Pinpoint the cell where the given text exists, returning its (X, Y) midpoint coordinate. 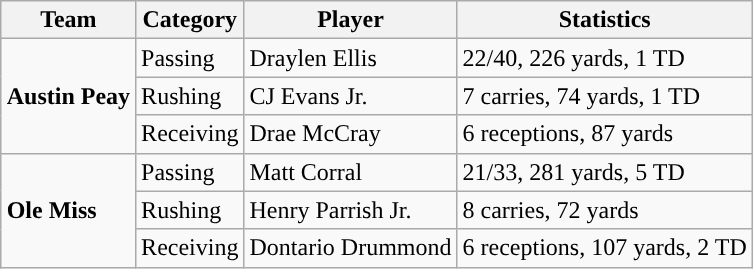
7 carries, 74 yards, 1 TD (604, 96)
Henry Parrish Jr. (350, 210)
Matt Corral (350, 172)
6 receptions, 107 yards, 2 TD (604, 248)
Player (350, 20)
21/33, 281 yards, 5 TD (604, 172)
Dontario Drummond (350, 248)
Ole Miss (68, 210)
Category (190, 20)
6 receptions, 87 yards (604, 134)
22/40, 226 yards, 1 TD (604, 58)
Draylen Ellis (350, 58)
Austin Peay (68, 96)
8 carries, 72 yards (604, 210)
Drae McCray (350, 134)
Statistics (604, 20)
Team (68, 20)
CJ Evans Jr. (350, 96)
